Identify which cell holds the provided text, then report its [X, Y] central coordinate. 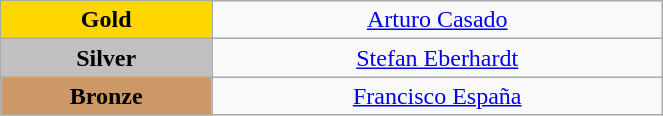
Arturo Casado [438, 20]
Francisco España [438, 96]
Gold [106, 20]
Stefan Eberhardt [438, 58]
Silver [106, 58]
Bronze [106, 96]
